From the cell containing the given text, extract its center point as (X, Y) coordinate. 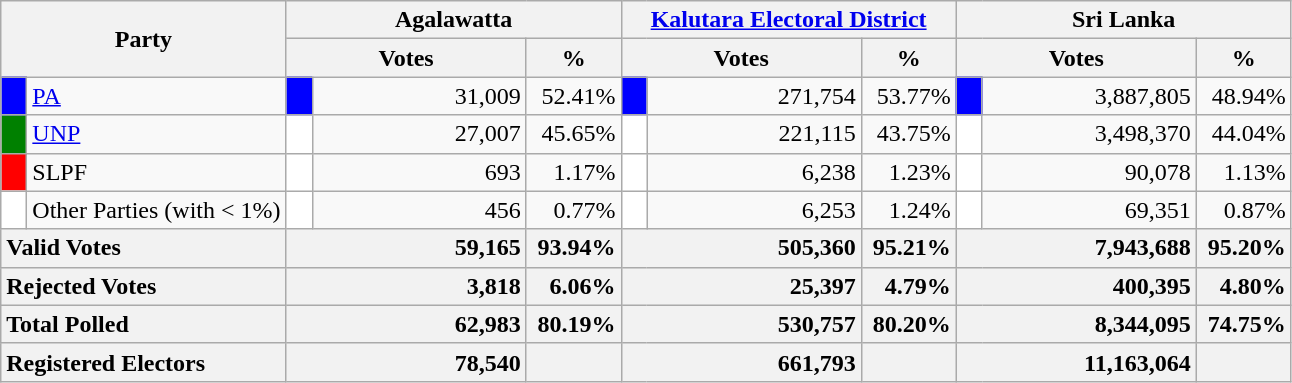
93.94% (574, 248)
6.06% (574, 286)
Valid Votes (144, 248)
Total Polled (144, 324)
0.77% (574, 210)
661,793 (741, 362)
0.87% (1244, 210)
221,115 (754, 134)
456 (419, 210)
Kalutara Electoral District (788, 20)
6,253 (754, 210)
505,360 (741, 248)
4.80% (1244, 286)
52.41% (574, 96)
271,754 (754, 96)
95.21% (908, 248)
Registered Electors (144, 362)
Agalawatta (454, 20)
3,887,805 (1089, 96)
1.24% (908, 210)
Party (144, 39)
8,344,095 (1076, 324)
62,983 (406, 324)
95.20% (1244, 248)
59,165 (406, 248)
90,078 (1089, 172)
43.75% (908, 134)
400,395 (1076, 286)
Other Parties (with < 1%) (156, 210)
11,163,064 (1076, 362)
53.77% (908, 96)
31,009 (419, 96)
74.75% (1244, 324)
3,818 (406, 286)
1.13% (1244, 172)
27,007 (419, 134)
Rejected Votes (144, 286)
UNP (156, 134)
45.65% (574, 134)
PA (156, 96)
48.94% (1244, 96)
1.17% (574, 172)
25,397 (741, 286)
78,540 (406, 362)
530,757 (741, 324)
693 (419, 172)
80.19% (574, 324)
3,498,370 (1089, 134)
1.23% (908, 172)
SLPF (156, 172)
69,351 (1089, 210)
80.20% (908, 324)
4.79% (908, 286)
Sri Lanka (1124, 20)
6,238 (754, 172)
7,943,688 (1076, 248)
44.04% (1244, 134)
